Output the [X, Y] coordinate of the center of the cell containing the given text.  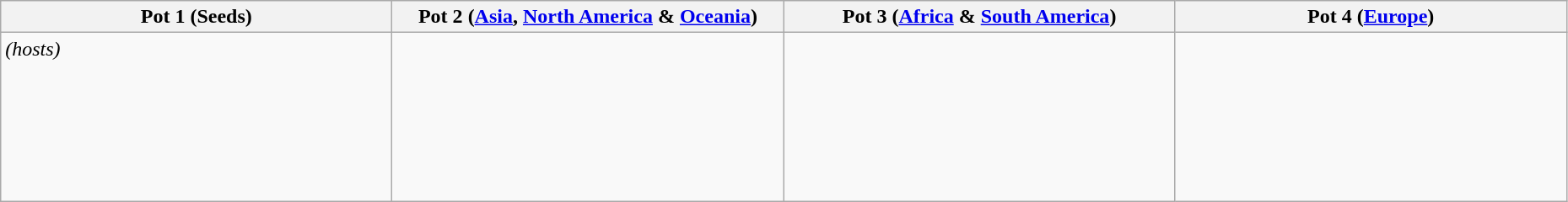
Pot 3 (Africa & South America) [979, 17]
(hosts) [197, 117]
Pot 4 (Europe) [1371, 17]
Pot 2 (Asia, North America & Oceania) [588, 17]
Pot 1 (Seeds) [197, 17]
